Pinpoint the cell where the given text exists, returning its (X, Y) midpoint coordinate. 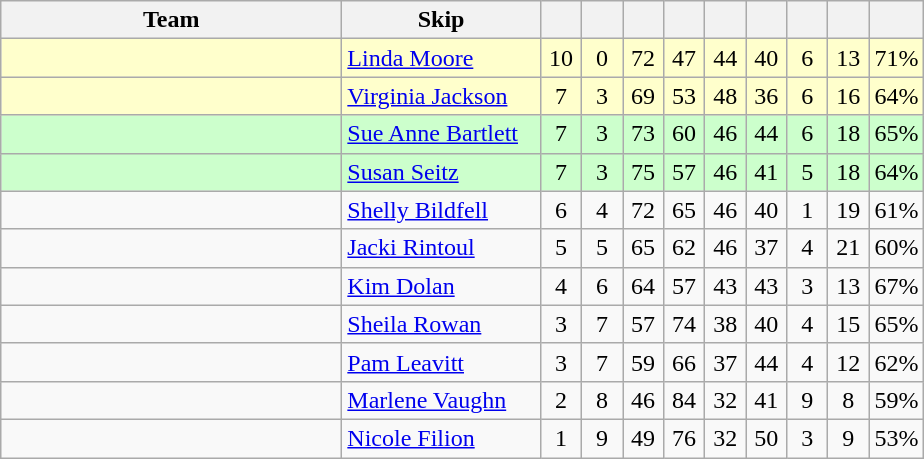
59% (896, 400)
Shelly Bildfell (442, 210)
84 (684, 400)
15 (848, 324)
Virginia Jackson (442, 96)
64 (642, 286)
69 (642, 96)
62 (684, 248)
53 (684, 96)
Susan Seitz (442, 172)
66 (684, 362)
Pam Leavitt (442, 362)
60 (684, 134)
Jacki Rintoul (442, 248)
67% (896, 286)
49 (642, 438)
Nicole Filion (442, 438)
60% (896, 248)
Linda Moore (442, 58)
19 (848, 210)
Kim Dolan (442, 286)
21 (848, 248)
62% (896, 362)
59 (642, 362)
53% (896, 438)
61% (896, 210)
73 (642, 134)
38 (726, 324)
47 (684, 58)
Skip (442, 20)
Sheila Rowan (442, 324)
16 (848, 96)
75 (642, 172)
76 (684, 438)
2 (560, 400)
74 (684, 324)
36 (766, 96)
50 (766, 438)
12 (848, 362)
Sue Anne Bartlett (442, 134)
Marlene Vaughn (442, 400)
48 (726, 96)
71% (896, 58)
10 (560, 58)
0 (602, 58)
Team (172, 20)
